Scan for the cell matching the given text and deliver its [x, y] coordinate at center. 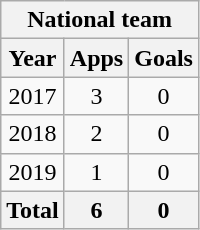
Total [33, 210]
1 [96, 172]
2019 [33, 172]
Apps [96, 58]
6 [96, 210]
Year [33, 58]
2017 [33, 96]
3 [96, 96]
National team [100, 20]
2018 [33, 134]
Goals [164, 58]
2 [96, 134]
